Provide the [x, y] coordinate of the cell's center where the given text is located.  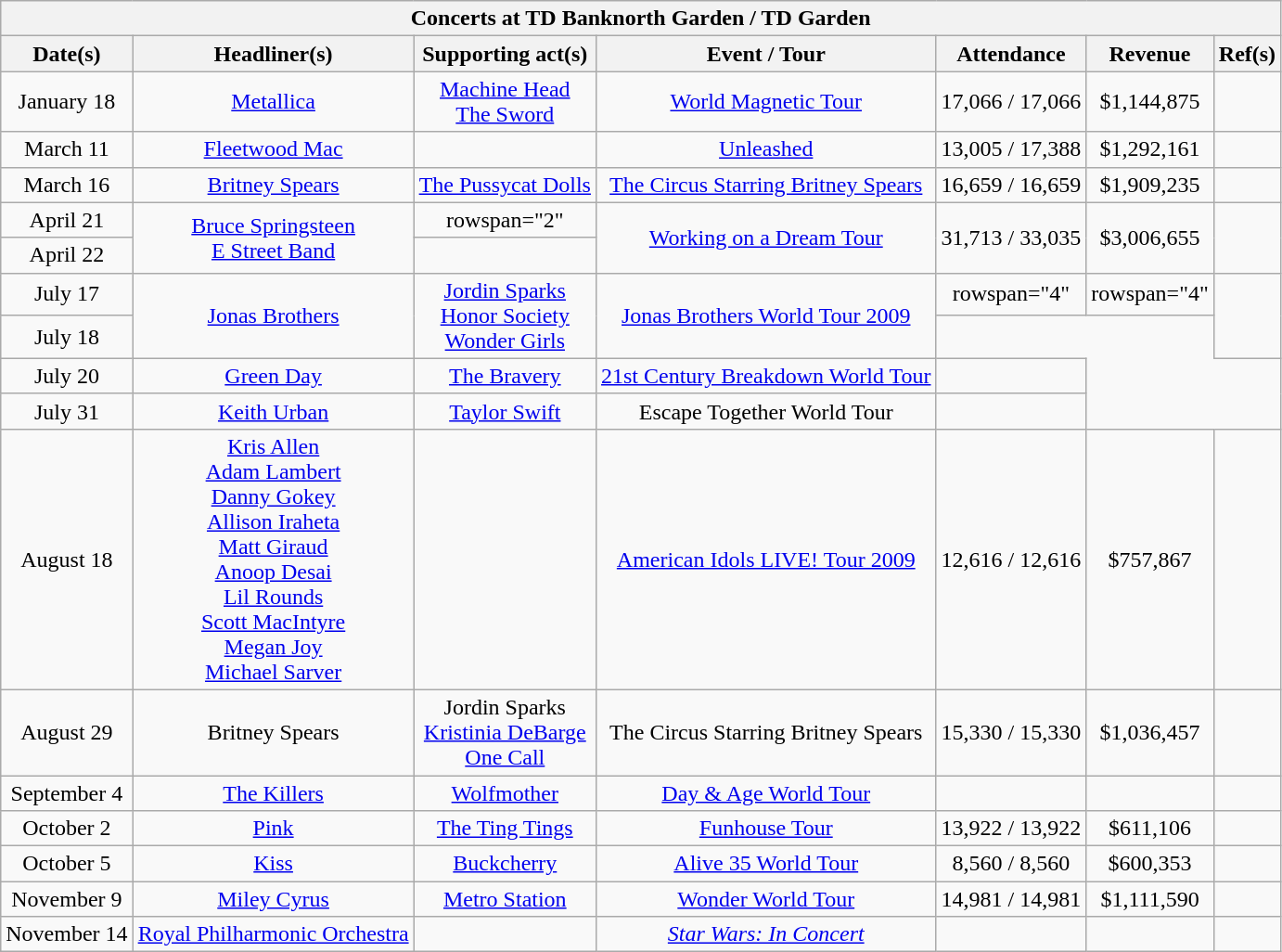
17,066 / 17,066 [1011, 102]
Royal Philharmonic Orchestra [273, 934]
31,713 / 33,035 [1011, 238]
March 16 [67, 185]
Green Day [273, 376]
Event / Tour [766, 54]
July 20 [67, 376]
Unleashed [766, 149]
Date(s) [67, 54]
Day & Age World Tour [766, 793]
Kris AllenAdam LambertDanny GokeyAllison IrahetaMatt GiraudAnoop DesaiLil RoundsScott MacIntyreMegan JoyMichael Sarver [273, 559]
October 2 [67, 829]
14,981 / 14,981 [1011, 899]
rowspan="2" [505, 220]
$757,867 [1150, 559]
$3,006,655 [1150, 238]
Wonder World Tour [766, 899]
November 9 [67, 899]
Headliner(s) [273, 54]
Buckcherry [505, 864]
8,560 / 8,560 [1011, 864]
Machine HeadThe Sword [505, 102]
16,659 / 16,659 [1011, 185]
13,922 / 13,922 [1011, 829]
Funhouse Tour [766, 829]
July 18 [67, 337]
21st Century Breakdown World Tour [766, 376]
March 11 [67, 149]
Attendance [1011, 54]
$1,909,235 [1150, 185]
January 18 [67, 102]
Wolfmother [505, 793]
September 4 [67, 793]
July 17 [67, 294]
$1,036,457 [1150, 732]
Kiss [273, 864]
The Ting Tings [505, 829]
Fleetwood Mac [273, 149]
$600,353 [1150, 864]
August 29 [67, 732]
Metallica [273, 102]
12,616 / 12,616 [1011, 559]
August 18 [67, 559]
Jordin SparksHonor SocietyWonder Girls [505, 315]
Jordin SparksKristinia DeBargeOne Call [505, 732]
April 22 [67, 255]
October 5 [67, 864]
November 14 [67, 934]
Supporting act(s) [505, 54]
The Killers [273, 793]
Alive 35 World Tour [766, 864]
The Bravery [505, 376]
Working on a Dream Tour [766, 238]
World Magnetic Tour [766, 102]
Jonas Brothers [273, 315]
Keith Urban [273, 411]
$611,106 [1150, 829]
July 31 [67, 411]
Bruce SpringsteenE Street Band [273, 238]
15,330 / 15,330 [1011, 732]
American Idols LIVE! Tour 2009 [766, 559]
The Pussycat Dolls [505, 185]
13,005 / 17,388 [1011, 149]
April 21 [67, 220]
Metro Station [505, 899]
$1,292,161 [1150, 149]
Taylor Swift [505, 411]
Escape Together World Tour [766, 411]
Star Wars: In Concert [766, 934]
Jonas Brothers World Tour 2009 [766, 315]
Revenue [1150, 54]
$1,111,590 [1150, 899]
Concerts at TD Banknorth Garden / TD Garden [641, 19]
$1,144,875 [1150, 102]
Pink [273, 829]
Ref(s) [1247, 54]
Miley Cyrus [273, 899]
